Scan for the cell matching the given text and deliver its [X, Y] coordinate at center. 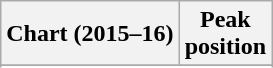
Peakposition [225, 34]
Chart (2015–16) [90, 34]
